Scan for the cell matching the given text and deliver its (X, Y) coordinate at center. 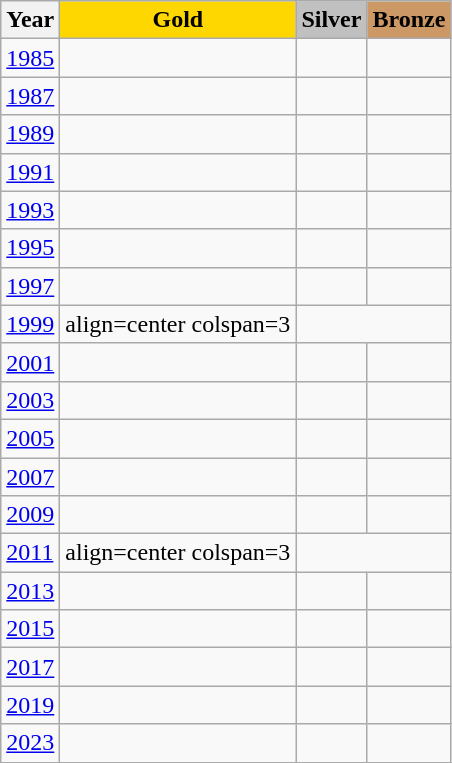
2017 (30, 667)
Gold (178, 20)
2009 (30, 515)
2019 (30, 705)
2007 (30, 477)
1989 (30, 134)
1987 (30, 96)
2015 (30, 629)
1995 (30, 248)
2013 (30, 591)
2011 (30, 553)
Bronze (409, 20)
1999 (30, 324)
2005 (30, 438)
1991 (30, 172)
Year (30, 20)
1997 (30, 286)
2003 (30, 400)
2001 (30, 362)
Silver (332, 20)
1985 (30, 58)
2023 (30, 743)
1993 (30, 210)
